Provide the (X, Y) coordinate of the cell's center where the given text is located.  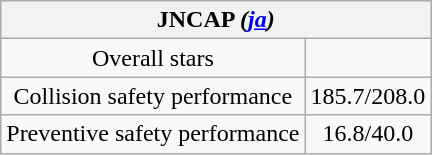
JNCAP (ja) (216, 20)
185.7/208.0 (368, 96)
Overall stars (153, 58)
Collision safety performance (153, 96)
Preventive safety performance (153, 134)
16.8/40.0 (368, 134)
